Pinpoint the cell where the given text exists, returning its [x, y] midpoint coordinate. 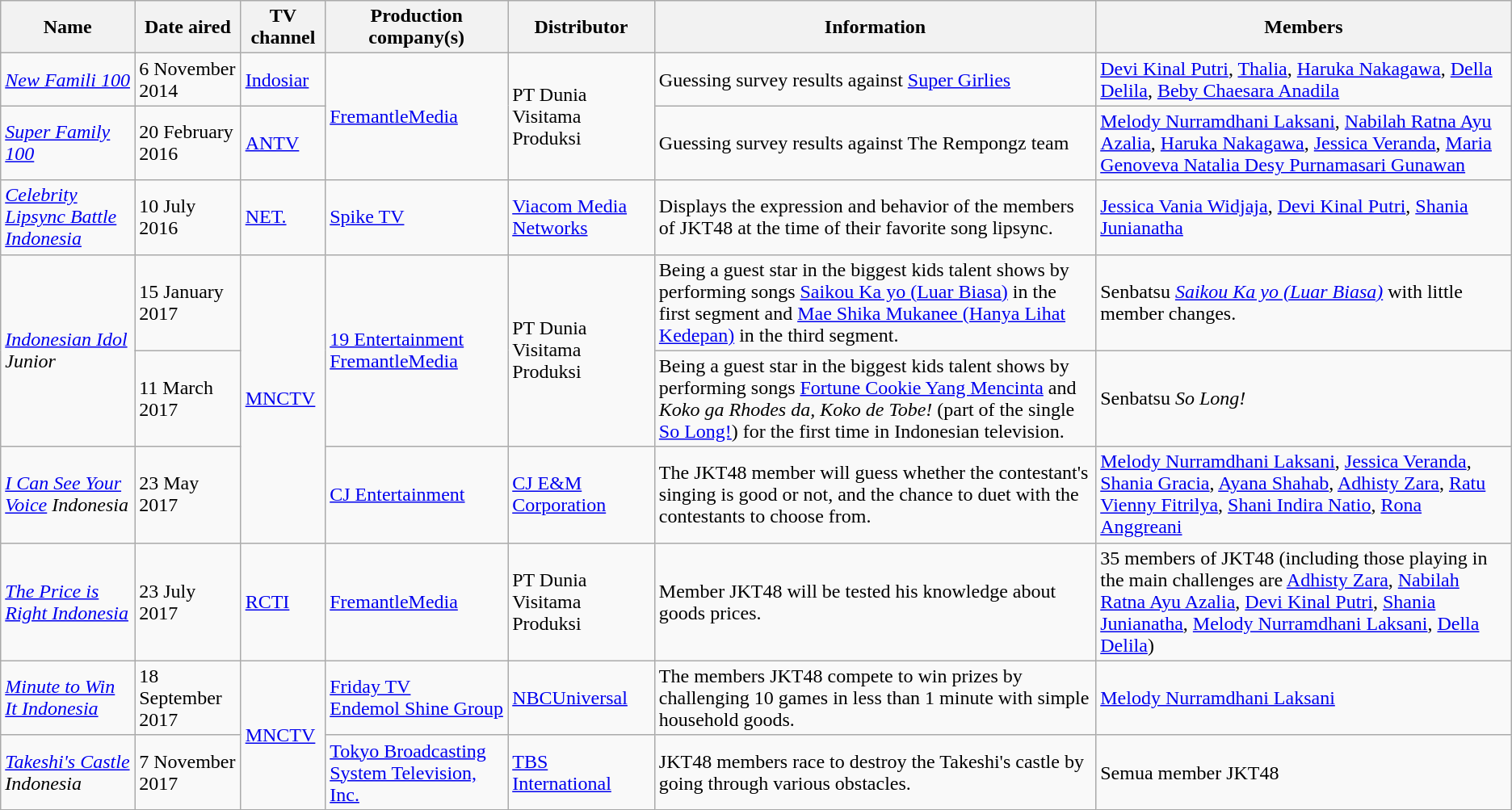
7 November 2017 [187, 772]
CJ Entertainment [417, 494]
Information [875, 27]
Semua member JKT48 [1304, 772]
Spike TV [417, 217]
I Can See Your Voice Indonesia [68, 494]
ANTV [283, 143]
Distributor [582, 27]
Indonesian Idol Junior [68, 350]
Date aired [187, 27]
Devi Kinal Putri, Thalia, Haruka Nakagawa, Della Delila, Beby Chaesara Anadila [1304, 79]
11 March 2017 [187, 399]
JKT48 members race to destroy the Takeshi's castle by going through various obstacles. [875, 772]
The JKT48 member will guess whether the contestant's singing is good or not, and the chance to duet with the contestants to choose from. [875, 494]
Melody Nurramdhani Laksani, Jessica Veranda, Shania Gracia, Ayana Shahab, Adhisty Zara, Ratu Vienny Fitrilya, Shani Indira Natio, Rona Anggreani [1304, 494]
Melody Nurramdhani Laksani [1304, 698]
Celebrity Lipsync Battle Indonesia [68, 217]
Displays the expression and behavior of the members of JKT48 at the time of their favorite song lipsync. [875, 217]
18 September 2017 [187, 698]
Melody Nurramdhani Laksani, Nabilah Ratna Ayu Azalia, Haruka Nakagawa, Jessica Veranda, Maria Genoveva Natalia Desy Purnamasari Gunawan [1304, 143]
The members JKT48 compete to win prizes by challenging 10 games in less than 1 minute with simple household goods. [875, 698]
NBCUniversal [582, 698]
Viacom Media Networks [582, 217]
Member JKT48 will be tested his knowledge about goods prices. [875, 602]
15 January 2017 [187, 302]
10 July 2016 [187, 217]
RCTI [283, 602]
20 February 2016 [187, 143]
TBS International [582, 772]
TV channel [283, 27]
Senbatsu So Long! [1304, 399]
Senbatsu Saikou Ka yo (Luar Biasa) with little member changes. [1304, 302]
19 EntertainmentFremantleMedia [417, 350]
23 May 2017 [187, 494]
The Price is Right Indonesia [68, 602]
Jessica Vania Widjaja, Devi Kinal Putri, Shania Junianatha [1304, 217]
Indosiar [283, 79]
Minute to Win It Indonesia [68, 698]
Name [68, 27]
Takeshi's Castle Indonesia [68, 772]
23 July 2017 [187, 602]
Super Family 100 [68, 143]
Guessing survey results against The Rempongz team [875, 143]
CJ E&M Corporation [582, 494]
Guessing survey results against Super Girlies [875, 79]
6 November 2014 [187, 79]
New Famili 100 [68, 79]
Tokyo Broadcasting System Television, Inc. [417, 772]
Production company(s) [417, 27]
Friday TVEndemol Shine Group [417, 698]
Members [1304, 27]
NET. [283, 217]
